Search for the cell housing the specified text and yield its (X, Y) center coordinate. 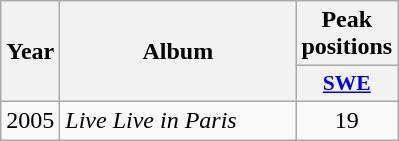
SWE (347, 84)
2005 (30, 120)
Year (30, 52)
Album (178, 52)
19 (347, 120)
Peak positions (347, 34)
Live Live in Paris (178, 120)
